Detect which cell encompasses the target text, then output its [X, Y] center coordinate. 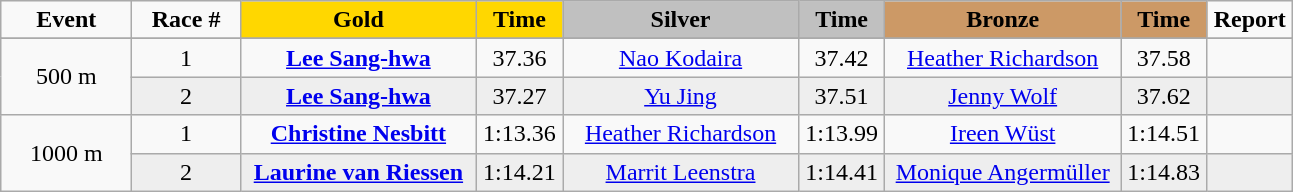
Ireen Wüst [1003, 134]
Silver [680, 20]
1:13.36 [519, 134]
1:13.99 [842, 134]
Nao Kodaira [680, 58]
37.51 [842, 96]
Race # [186, 20]
37.27 [519, 96]
1:14.83 [1164, 172]
1000 m [66, 153]
Marrit Leenstra [680, 172]
1:14.51 [1164, 134]
Event [66, 20]
Jenny Wolf [1003, 96]
Gold [358, 20]
37.58 [1164, 58]
Christine Nesbitt [358, 134]
Bronze [1003, 20]
37.42 [842, 58]
Monique Angermüller [1003, 172]
1:14.41 [842, 172]
37.62 [1164, 96]
500 m [66, 77]
1:14.21 [519, 172]
Laurine van Riessen [358, 172]
37.36 [519, 58]
Yu Jing [680, 96]
Report [1250, 20]
